Search for the cell housing the specified text and yield its [x, y] center coordinate. 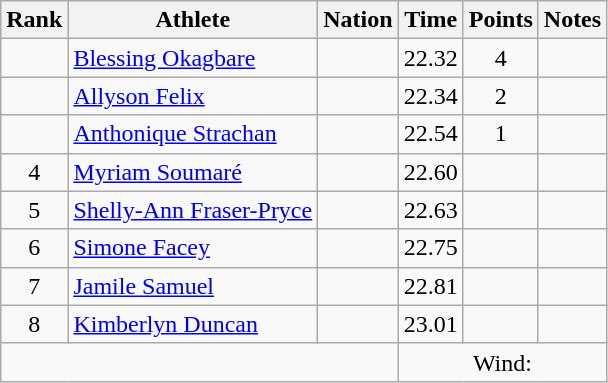
1 [500, 134]
Athlete [193, 20]
22.75 [430, 248]
Kimberlyn Duncan [193, 324]
Nation [358, 20]
22.54 [430, 134]
22.60 [430, 172]
5 [34, 210]
Allyson Felix [193, 96]
Time [430, 20]
Myriam Soumaré [193, 172]
22.63 [430, 210]
Anthonique Strachan [193, 134]
Jamile Samuel [193, 286]
7 [34, 286]
Blessing Okagbare [193, 58]
22.81 [430, 286]
Shelly-Ann Fraser-Pryce [193, 210]
22.34 [430, 96]
Points [500, 20]
8 [34, 324]
23.01 [430, 324]
6 [34, 248]
22.32 [430, 58]
Rank [34, 20]
Notes [572, 20]
Wind: [502, 362]
Simone Facey [193, 248]
2 [500, 96]
